Scan for the cell matching the given text and deliver its [x, y] coordinate at center. 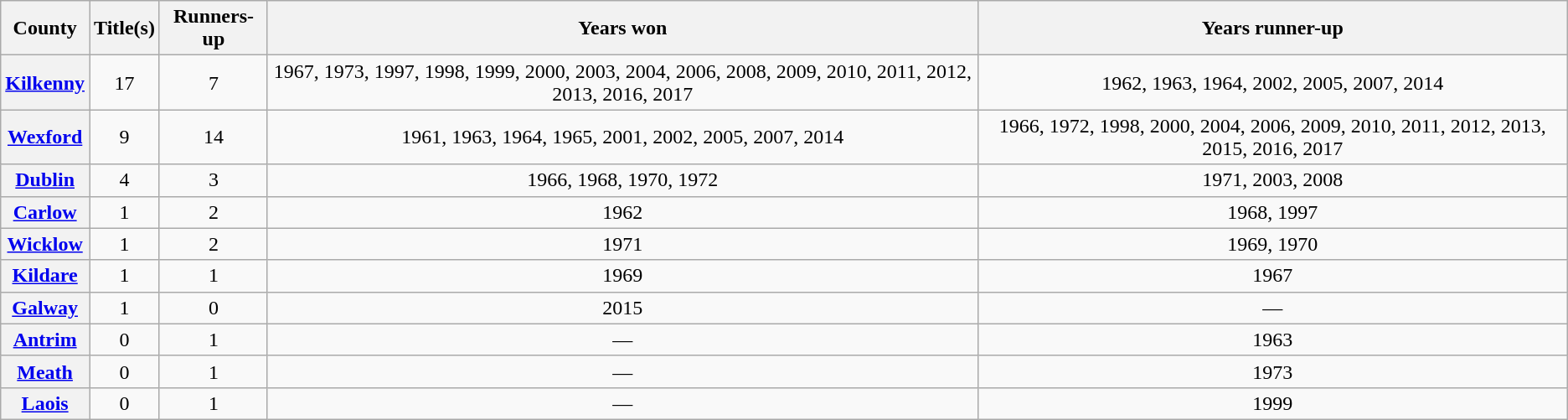
1999 [1272, 403]
Wicklow [45, 244]
1969 [622, 276]
2015 [622, 308]
Runners-up [213, 29]
Kildare [45, 276]
1962 [622, 212]
Years runner-up [1272, 29]
Laois [45, 403]
4 [125, 180]
1967, 1973, 1997, 1998, 1999, 2000, 2003, 2004, 2006, 2008, 2009, 2010, 2011, 2012, 2013, 2016, 2017 [622, 82]
Antrim [45, 340]
1961, 1963, 1964, 1965, 2001, 2002, 2005, 2007, 2014 [622, 137]
9 [125, 137]
Title(s) [125, 29]
1971, 2003, 2008 [1272, 180]
7 [213, 82]
Kilkenny [45, 82]
3 [213, 180]
Years won [622, 29]
Meath [45, 371]
1966, 1968, 1970, 1972 [622, 180]
Galway [45, 308]
Wexford [45, 137]
14 [213, 137]
1962, 1963, 1964, 2002, 2005, 2007, 2014 [1272, 82]
1966, 1972, 1998, 2000, 2004, 2006, 2009, 2010, 2011, 2012, 2013, 2015, 2016, 2017 [1272, 137]
17 [125, 82]
1963 [1272, 340]
Dublin [45, 180]
County [45, 29]
1969, 1970 [1272, 244]
Carlow [45, 212]
1971 [622, 244]
1973 [1272, 371]
1968, 1997 [1272, 212]
1967 [1272, 276]
